Pinpoint the cell where the given text exists, returning its (X, Y) midpoint coordinate. 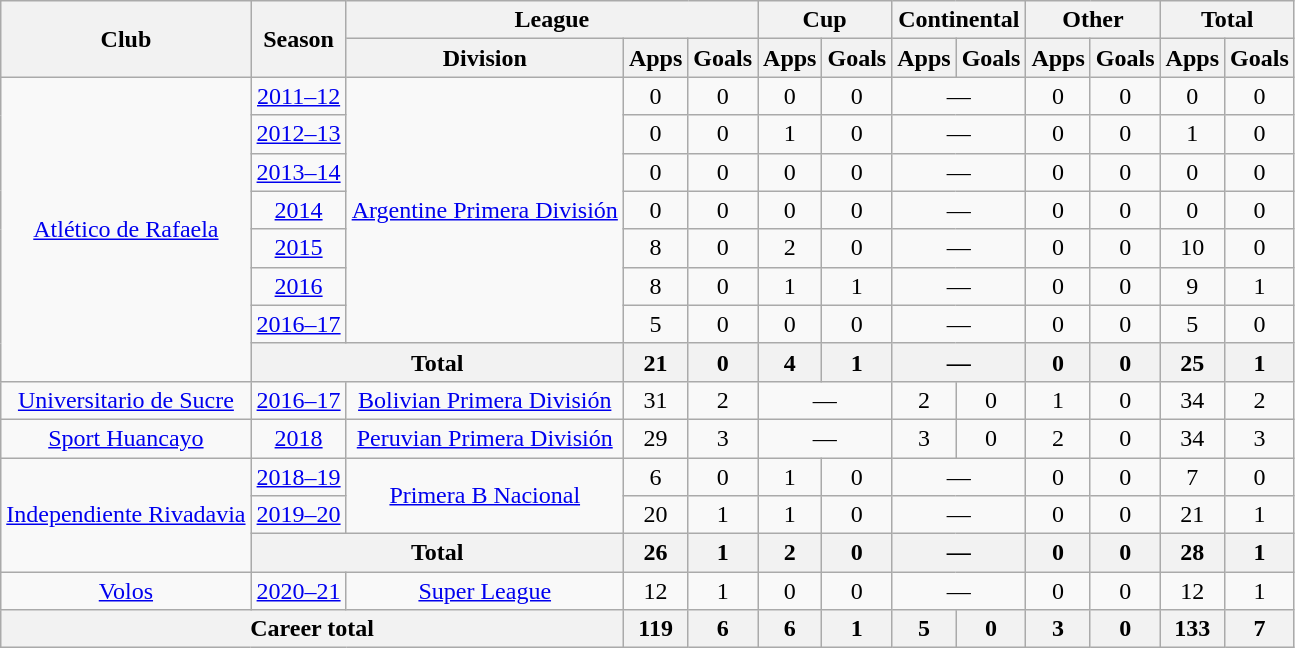
133 (1192, 629)
10 (1192, 248)
League (552, 20)
Cup (825, 20)
28 (1192, 553)
4 (790, 362)
2015 (298, 248)
Other (1093, 20)
Independiente Rivadavia (126, 515)
119 (655, 629)
Continental (959, 20)
2016 (298, 286)
25 (1192, 362)
26 (655, 553)
Bolivian Primera División (484, 400)
2011–12 (298, 96)
2020–21 (298, 591)
2019–20 (298, 515)
2013–14 (298, 172)
20 (655, 515)
Atlético de Rafaela (126, 229)
Club (126, 39)
Division (484, 58)
2014 (298, 210)
2012–13 (298, 134)
29 (655, 438)
Career total (312, 629)
Season (298, 39)
31 (655, 400)
Volos (126, 591)
2018–19 (298, 477)
Primera B Nacional (484, 496)
Argentine Primera División (484, 210)
Super League (484, 591)
9 (1192, 286)
Peruvian Primera División (484, 438)
Sport Huancayo (126, 438)
Universitario de Sucre (126, 400)
2018 (298, 438)
